Scan for the cell matching the given text and deliver its (X, Y) coordinate at center. 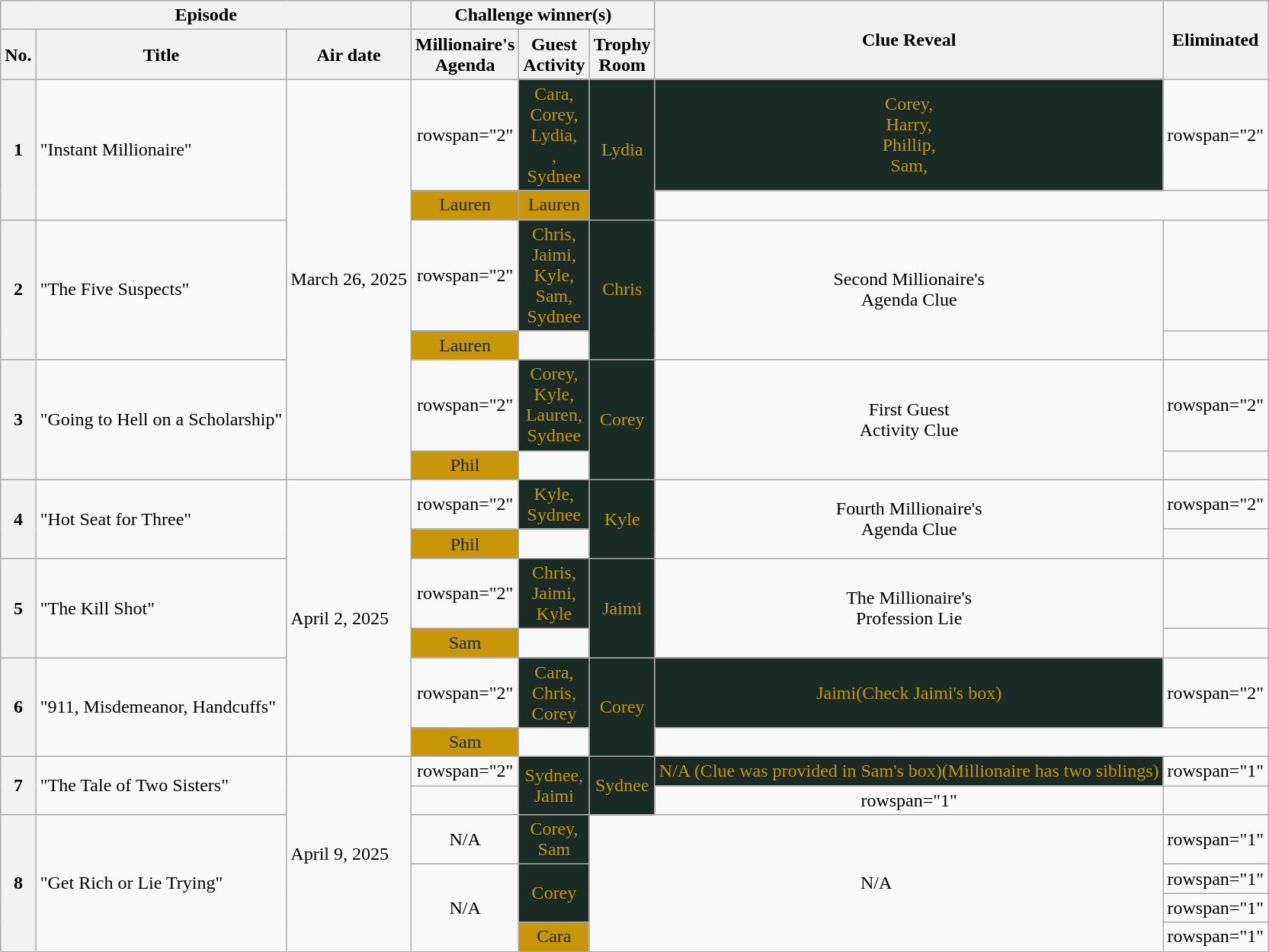
Eliminated (1216, 40)
Challenge winner(s) (533, 15)
April 9, 2025 (349, 854)
8 (18, 883)
Jaimi (622, 607)
Lydia (622, 149)
"The Five Suspects" (162, 290)
First GuestActivity Clue (908, 419)
"911, Misdemeanor, Handcuffs" (162, 707)
"The Kill Shot" (162, 607)
Chris (622, 290)
GuestActivity (554, 55)
Fourth Millionaire'sAgenda Clue (908, 518)
TrophyRoom (622, 55)
Corey,Harry,Phillip,Sam, (908, 135)
7 (18, 786)
Jaimi(Check Jaimi's box) (908, 692)
5 (18, 607)
6 (18, 707)
Second Millionaire'sAgenda Clue (908, 290)
The Millionaire'sProfession Lie (908, 607)
Chris,Jaimi,Kyle,Sam,Sydnee (554, 275)
Kyle (622, 518)
Sydnee,Jaimi (554, 786)
Corey,Kyle,Lauren,Sydnee (554, 405)
2 (18, 290)
"Instant Millionaire" (162, 149)
"Get Rich or Lie Trying" (162, 883)
Episode (206, 15)
Air date (349, 55)
Corey,Sam (554, 840)
Clue Reveal (908, 40)
"The Tale of Two Sisters" (162, 786)
March 26, 2025 (349, 279)
Cara,Chris,Corey (554, 692)
Sydnee (622, 786)
Cara,Corey,Lydia,,Sydnee (554, 135)
4 (18, 518)
N/A (Clue was provided in Sam's box)(Millionaire has two siblings) (908, 771)
Cara (554, 937)
Chris,Jaimi,Kyle (554, 593)
3 (18, 419)
Millionaire'sAgenda (465, 55)
Title (162, 55)
No. (18, 55)
"Hot Seat for Three" (162, 518)
April 2, 2025 (349, 617)
1 (18, 149)
Kyle,Sydnee (554, 505)
"Going to Hell on a Scholarship" (162, 419)
